For the text-containing cell, return its midpoint in (x, y) coordinate format. 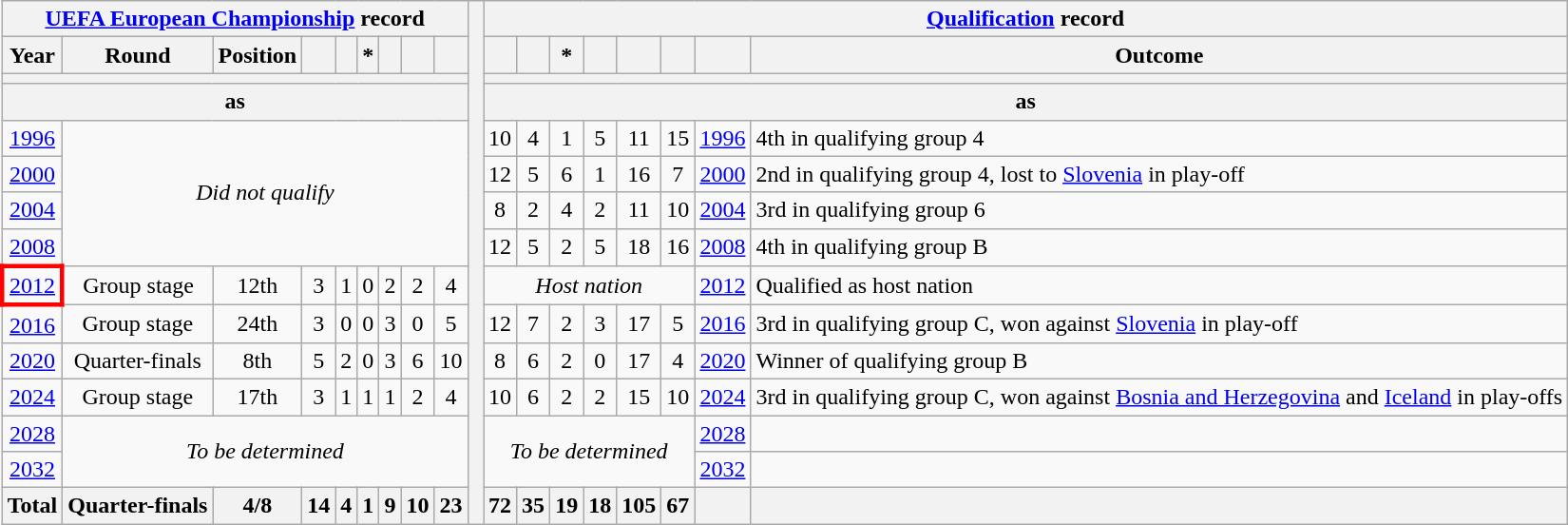
3rd in qualifying group C, won against Slovenia in play-off (1159, 324)
Total (32, 506)
14 (319, 506)
105 (639, 506)
3rd in qualifying group C, won against Bosnia and Herzegovina and Iceland in play-offs (1159, 397)
35 (534, 506)
Qualification record (1026, 19)
19 (566, 506)
24th (258, 324)
UEFA European Championship record (235, 19)
2nd in qualifying group 4, lost to Slovenia in play-off (1159, 174)
67 (679, 506)
Position (258, 55)
8th (258, 360)
23 (450, 506)
Did not qualify (265, 193)
Qualified as host nation (1159, 285)
9 (390, 506)
Round (138, 55)
Host nation (589, 285)
3rd in qualifying group 6 (1159, 210)
17th (258, 397)
4th in qualifying group 4 (1159, 138)
4/8 (258, 506)
12th (258, 285)
Outcome (1159, 55)
Year (32, 55)
4th in qualifying group B (1159, 247)
72 (500, 506)
Winner of qualifying group B (1159, 360)
